Detect which cell encompasses the target text, then output its [x, y] center coordinate. 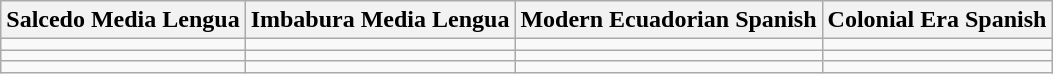
Modern Ecuadorian Spanish [668, 20]
Imbabura Media Lengua [380, 20]
Salcedo Media Lengua [123, 20]
Colonial Era Spanish [937, 20]
